Detect which cell encompasses the target text, then output its (X, Y) center coordinate. 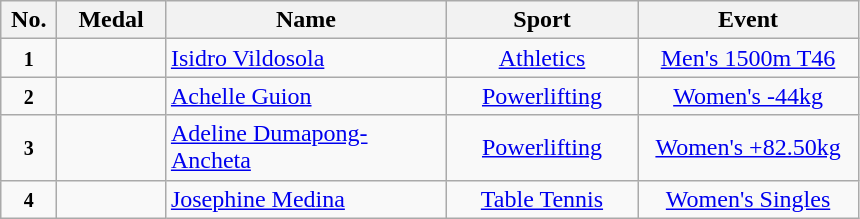
4 (29, 199)
Josephine Medina (306, 199)
Men's 1500m T46 (748, 58)
Adeline Dumapong-Ancheta (306, 148)
Table Tennis (542, 199)
Women's Singles (748, 199)
Sport (542, 20)
Name (306, 20)
2 (29, 96)
Isidro Vildosola (306, 58)
3 (29, 148)
Women's -44kg (748, 96)
Women's +82.50kg (748, 148)
Achelle Guion (306, 96)
Athletics (542, 58)
1 (29, 58)
Event (748, 20)
No. (29, 20)
Medal (112, 20)
